Find where the given text appears and provide that cell's center as (x, y) coordinate. 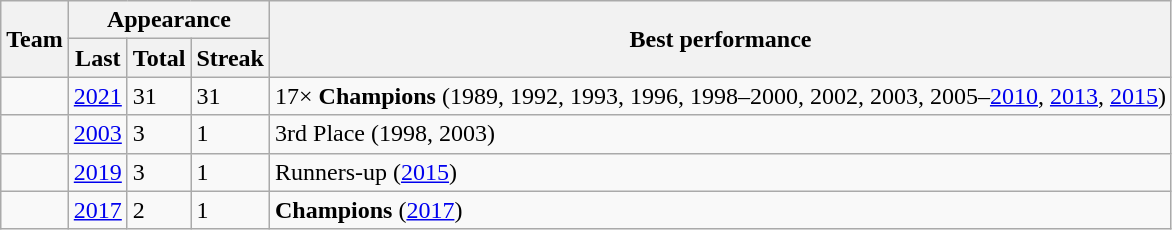
2019 (98, 172)
2017 (98, 210)
2 (159, 210)
3rd Place (1998, 2003) (721, 134)
Last (98, 58)
Best performance (721, 39)
2003 (98, 134)
Champions (2017) (721, 210)
Streak (230, 58)
2021 (98, 96)
Team (35, 39)
17× Champions (1989, 1992, 1993, 1996, 1998–2000, 2002, 2003, 2005–2010, 2013, 2015) (721, 96)
Runners-up (2015) (721, 172)
Total (159, 58)
Appearance (168, 20)
